Search for the cell housing the specified text and yield its (X, Y) center coordinate. 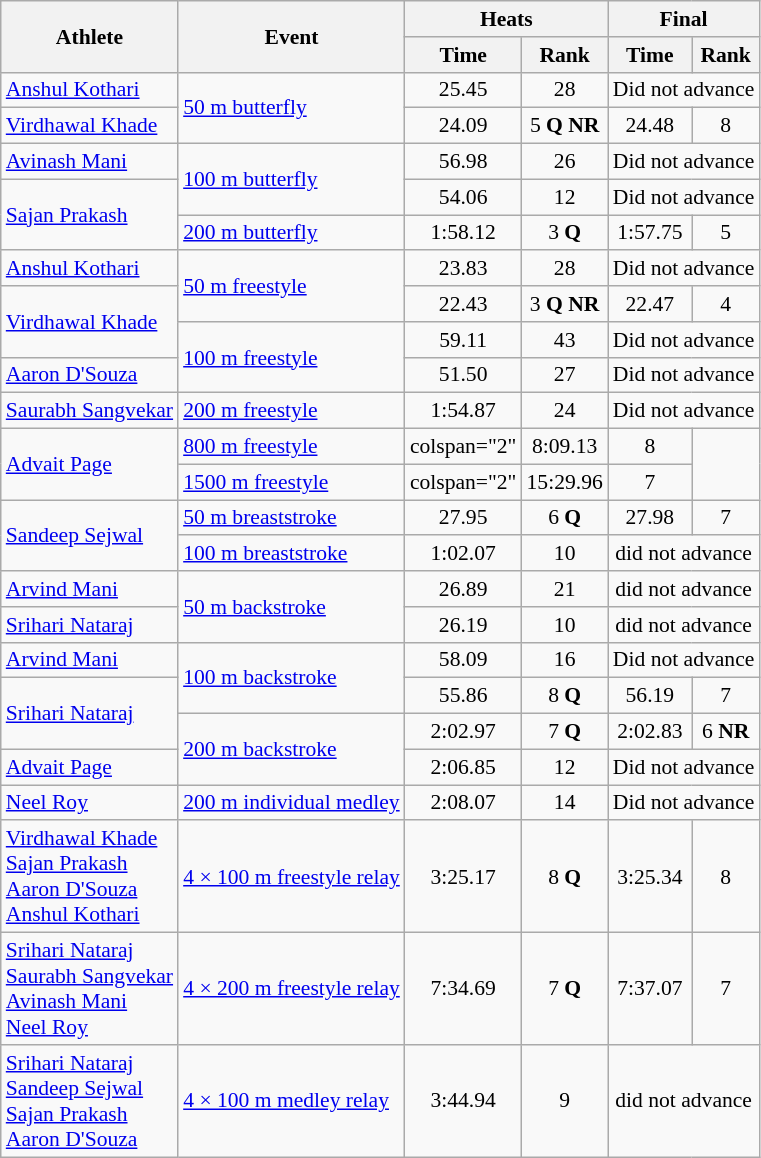
Sajan Prakash (90, 214)
59.11 (464, 340)
2:06.85 (464, 767)
26.19 (464, 625)
27.95 (464, 518)
3 Q (565, 233)
56.19 (650, 696)
22.43 (464, 304)
51.50 (464, 375)
27 (565, 375)
54.06 (464, 197)
3:44.94 (464, 1101)
50 m backstroke (292, 606)
Srihari NatarajSandeep SejwalSajan PrakashAaron D'Souza (90, 1101)
4 (726, 304)
200 m backstroke (292, 750)
4 × 200 m freestyle relay (292, 989)
14 (565, 803)
22.47 (650, 304)
800 m freestyle (292, 447)
50 m butterfly (292, 108)
1:02.07 (464, 554)
6 NR (726, 732)
1:54.87 (464, 411)
16 (565, 660)
7:34.69 (464, 989)
1:58.12 (464, 233)
Event (292, 36)
Final (684, 19)
5 Q NR (565, 126)
8:09.13 (565, 447)
3:25.34 (650, 877)
1500 m freestyle (292, 482)
3 Q NR (565, 304)
27.98 (650, 518)
50 m freestyle (292, 286)
Avinash Mani (90, 162)
21 (565, 589)
1:57.75 (650, 233)
23.83 (464, 269)
Heats (506, 19)
Neel Roy (90, 803)
15:29.96 (565, 482)
24.09 (464, 126)
50 m breaststroke (292, 518)
26.89 (464, 589)
26 (565, 162)
2:08.07 (464, 803)
100 m butterfly (292, 180)
200 m butterfly (292, 233)
56.98 (464, 162)
4 × 100 m freestyle relay (292, 877)
24.48 (650, 126)
6 Q (565, 518)
Sandeep Sejwal (90, 536)
Aaron D'Souza (90, 375)
7:37.07 (650, 989)
Srihari NatarajSaurabh SangvekarAvinash ManiNeel Roy (90, 989)
2:02.83 (650, 732)
100 m backstroke (292, 678)
100 m freestyle (292, 358)
4 × 100 m medley relay (292, 1101)
43 (565, 340)
Virdhawal KhadeSajan PrakashAaron D'SouzaAnshul Kothari (90, 877)
2:02.97 (464, 732)
200 m freestyle (292, 411)
55.86 (464, 696)
5 (726, 233)
24 (565, 411)
200 m individual medley (292, 803)
Saurabh Sangvekar (90, 411)
Athlete (90, 36)
100 m breaststroke (292, 554)
3:25.17 (464, 877)
9 (565, 1101)
58.09 (464, 660)
25.45 (464, 90)
